Identify which cell holds the provided text, then report its (X, Y) central coordinate. 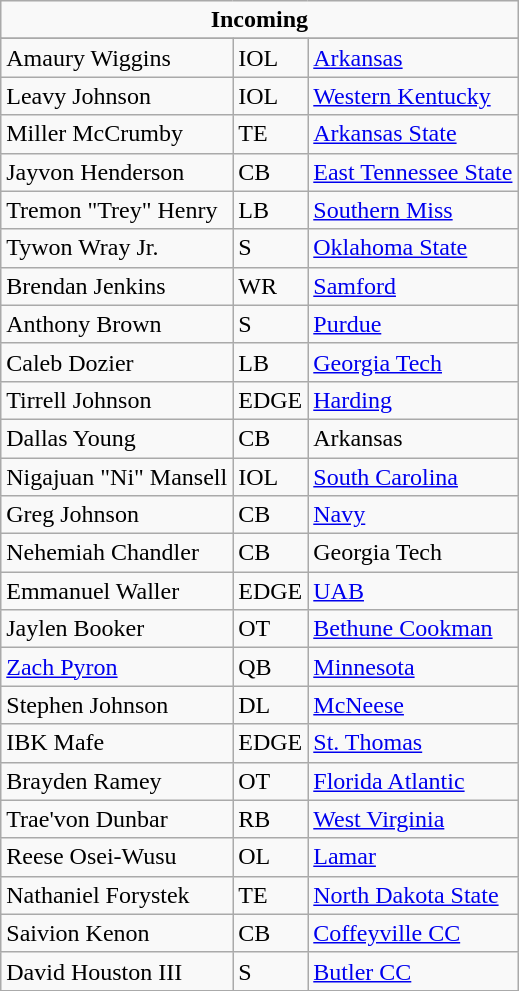
Florida Atlantic (413, 781)
Harding (413, 400)
Coffeyville CC (413, 933)
Trae'von Dunbar (117, 819)
Leavy Johnson (117, 96)
East Tennessee State (413, 172)
Southern Miss (413, 210)
UAB (413, 591)
Lamar (413, 857)
IBK Mafe (117, 743)
Nathaniel Forystek (117, 895)
North Dakota State (413, 895)
Purdue (413, 324)
Tirrell Johnson (117, 400)
Minnesota (413, 667)
Zach Pyron (117, 667)
Tremon "Trey" Henry (117, 210)
QB (270, 667)
Incoming (260, 20)
David Houston III (117, 971)
Arkansas State (413, 134)
Butler CC (413, 971)
Reese Osei-Wusu (117, 857)
Oklahoma State (413, 248)
Nehemiah Chandler (117, 553)
Jayvon Henderson (117, 172)
McNeese (413, 705)
WR (270, 286)
Miller McCrumby (117, 134)
Stephen Johnson (117, 705)
Samford (413, 286)
Western Kentucky (413, 96)
DL (270, 705)
Amaury Wiggins (117, 58)
Bethune Cookman (413, 629)
South Carolina (413, 477)
Jaylen Booker (117, 629)
Anthony Brown (117, 324)
OL (270, 857)
West Virginia (413, 819)
Dallas Young (117, 438)
Caleb Dozier (117, 362)
Emmanuel Waller (117, 591)
St. Thomas (413, 743)
RB (270, 819)
Nigajuan "Ni" Mansell (117, 477)
Tywon Wray Jr. (117, 248)
Navy (413, 515)
Brendan Jenkins (117, 286)
Greg Johnson (117, 515)
Brayden Ramey (117, 781)
Saivion Kenon (117, 933)
